Identify which cell holds the provided text, then report its (X, Y) central coordinate. 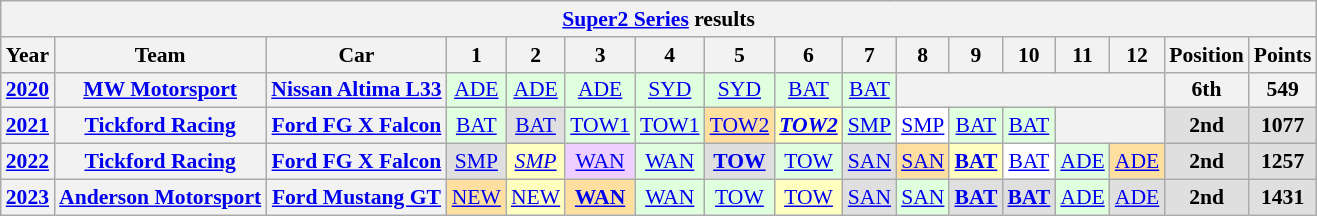
7 (870, 55)
Super2 Series results (659, 19)
3 (600, 55)
Ford Mustang GT (356, 197)
549 (1283, 90)
8 (922, 55)
2023 (28, 197)
9 (976, 55)
10 (1028, 55)
6th (1206, 90)
1 (476, 55)
Points (1283, 55)
2 (536, 55)
Anderson Motorsport (160, 197)
11 (1082, 55)
1257 (1283, 162)
6 (808, 55)
Position (1206, 55)
MW Motorsport (160, 90)
Team (160, 55)
2022 (28, 162)
2021 (28, 126)
Year (28, 55)
1077 (1283, 126)
2020 (28, 90)
1431 (1283, 197)
5 (740, 55)
Nissan Altima L33 (356, 90)
Car (356, 55)
4 (670, 55)
12 (1137, 55)
